For the text-containing cell, return its midpoint in (X, Y) coordinate format. 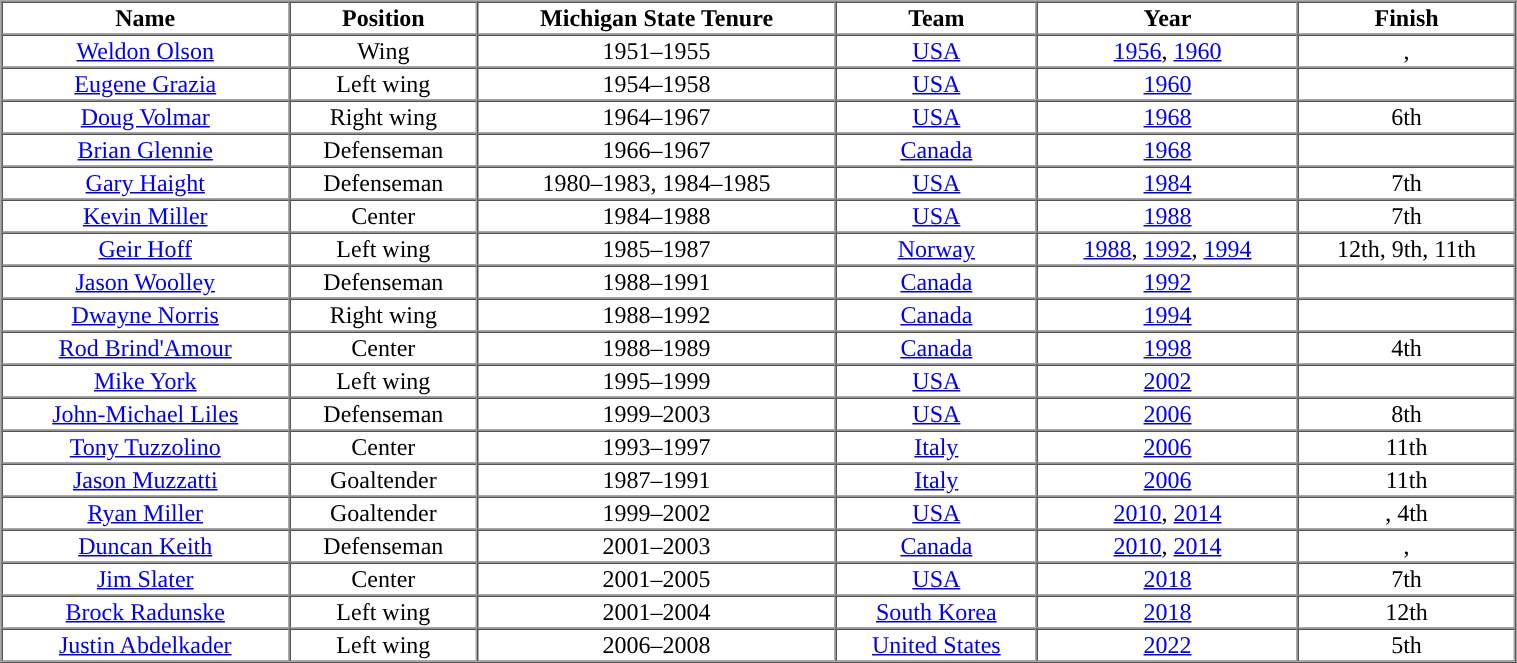
2006–2008 (657, 644)
Jason Woolley (146, 282)
Doug Volmar (146, 116)
1993–1997 (657, 446)
1988–1991 (657, 282)
Brian Glennie (146, 150)
Name (146, 18)
1984 (1168, 182)
2022 (1168, 644)
2002 (1168, 380)
Gary Haight (146, 182)
Year (1168, 18)
Eugene Grazia (146, 84)
1999–2002 (657, 512)
1984–1988 (657, 216)
Geir Hoff (146, 248)
8th (1406, 414)
Team (937, 18)
1999–2003 (657, 414)
1960 (1168, 84)
Jason Muzzatti (146, 480)
Finish (1406, 18)
1956, 1960 (1168, 50)
Mike York (146, 380)
Brock Radunske (146, 612)
1988, 1992, 1994 (1168, 248)
Rod Brind'Amour (146, 348)
1951–1955 (657, 50)
2001–2004 (657, 612)
Michigan State Tenure (657, 18)
, 4th (1406, 512)
Duncan Keith (146, 546)
Ryan Miller (146, 512)
Wing (384, 50)
1992 (1168, 282)
Justin Abdelkader (146, 644)
1995–1999 (657, 380)
1966–1967 (657, 150)
Kevin Miller (146, 216)
John-Michael Liles (146, 414)
South Korea (937, 612)
1988–1992 (657, 314)
1954–1958 (657, 84)
1988 (1168, 216)
1988–1989 (657, 348)
2001–2003 (657, 546)
12th, 9th, 11th (1406, 248)
1985–1987 (657, 248)
1964–1967 (657, 116)
Jim Slater (146, 578)
Norway (937, 248)
Dwayne Norris (146, 314)
United States (937, 644)
4th (1406, 348)
1980–1983, 1984–1985 (657, 182)
Position (384, 18)
2001–2005 (657, 578)
Tony Tuzzolino (146, 446)
12th (1406, 612)
6th (1406, 116)
1998 (1168, 348)
Weldon Olson (146, 50)
5th (1406, 644)
1994 (1168, 314)
1987–1991 (657, 480)
